Provide the [x, y] coordinate of the cell's center where the given text is located.  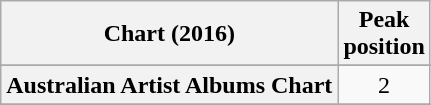
Chart (2016) [170, 34]
2 [384, 85]
Peakposition [384, 34]
Australian Artist Albums Chart [170, 85]
